Provide the [x, y] coordinate of the cell's center where the given text is located.  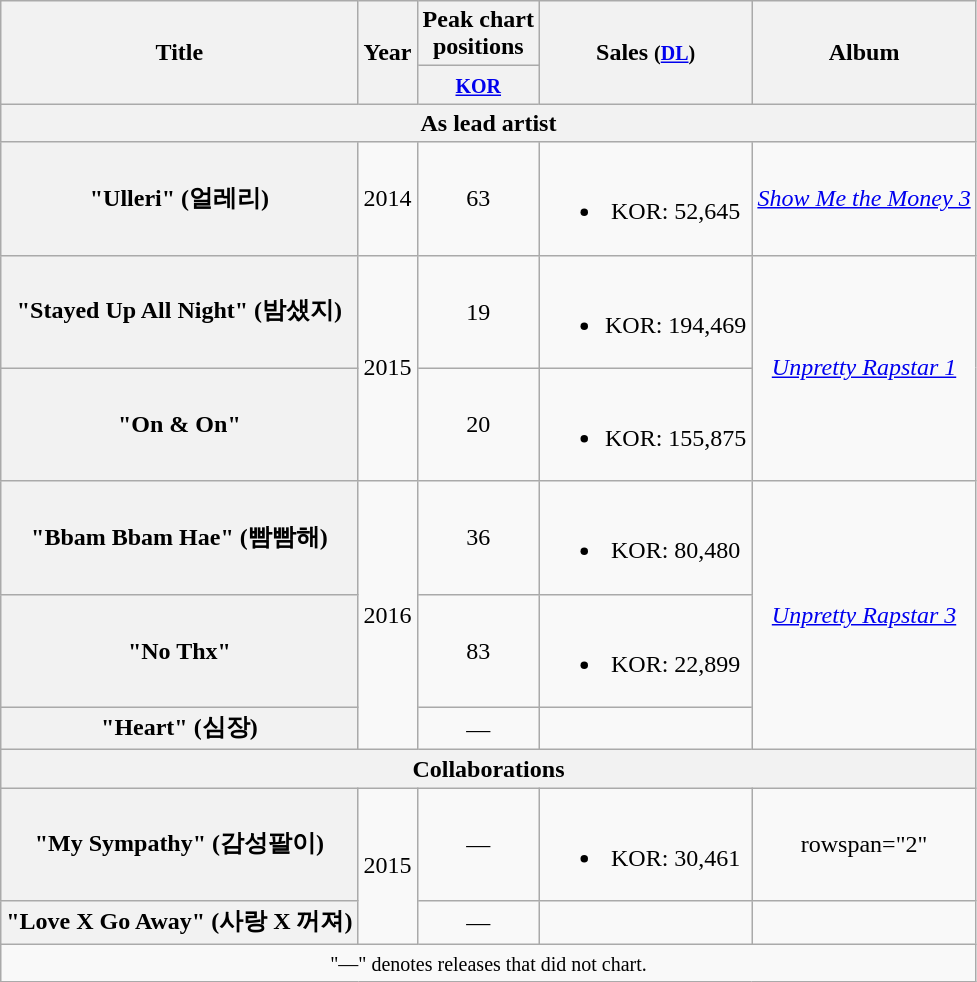
2014 [388, 198]
36 [478, 538]
KOR: 194,469 [645, 312]
"On & On" [180, 424]
KOR: 80,480 [645, 538]
Album [864, 52]
KOR: 155,875 [645, 424]
19 [478, 312]
Peak chart positions [478, 34]
63 [478, 198]
KOR: 30,461 [645, 844]
Collaborations [488, 769]
KOR: 52,645 [645, 198]
83 [478, 650]
Unpretty Rapstar 3 [864, 616]
"Love X Go Away" (사랑 X 꺼져) [180, 922]
KOR: 22,899 [645, 650]
20 [478, 424]
Title [180, 52]
As lead artist [488, 123]
"Ulleri" (얼레리) [180, 198]
Show Me the Money 3 [864, 198]
"No Thx" [180, 650]
"Bbam Bbam Hae" (빰빰해) [180, 538]
"Stayed Up All Night" (밤샜지) [180, 312]
Year [388, 52]
KOR [478, 85]
2016 [388, 616]
Sales (DL) [645, 52]
"Heart" (심장) [180, 728]
rowspan="2" [864, 844]
"My Sympathy" (감성팔이) [180, 844]
"—" denotes releases that did not chart. [488, 963]
Unpretty Rapstar 1 [864, 368]
